Scan for the cell matching the given text and deliver its [x, y] coordinate at center. 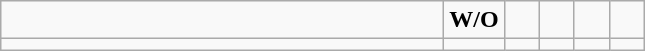
W/O [474, 20]
